Locate the cell with the specified text and output its (X, Y) center coordinate. 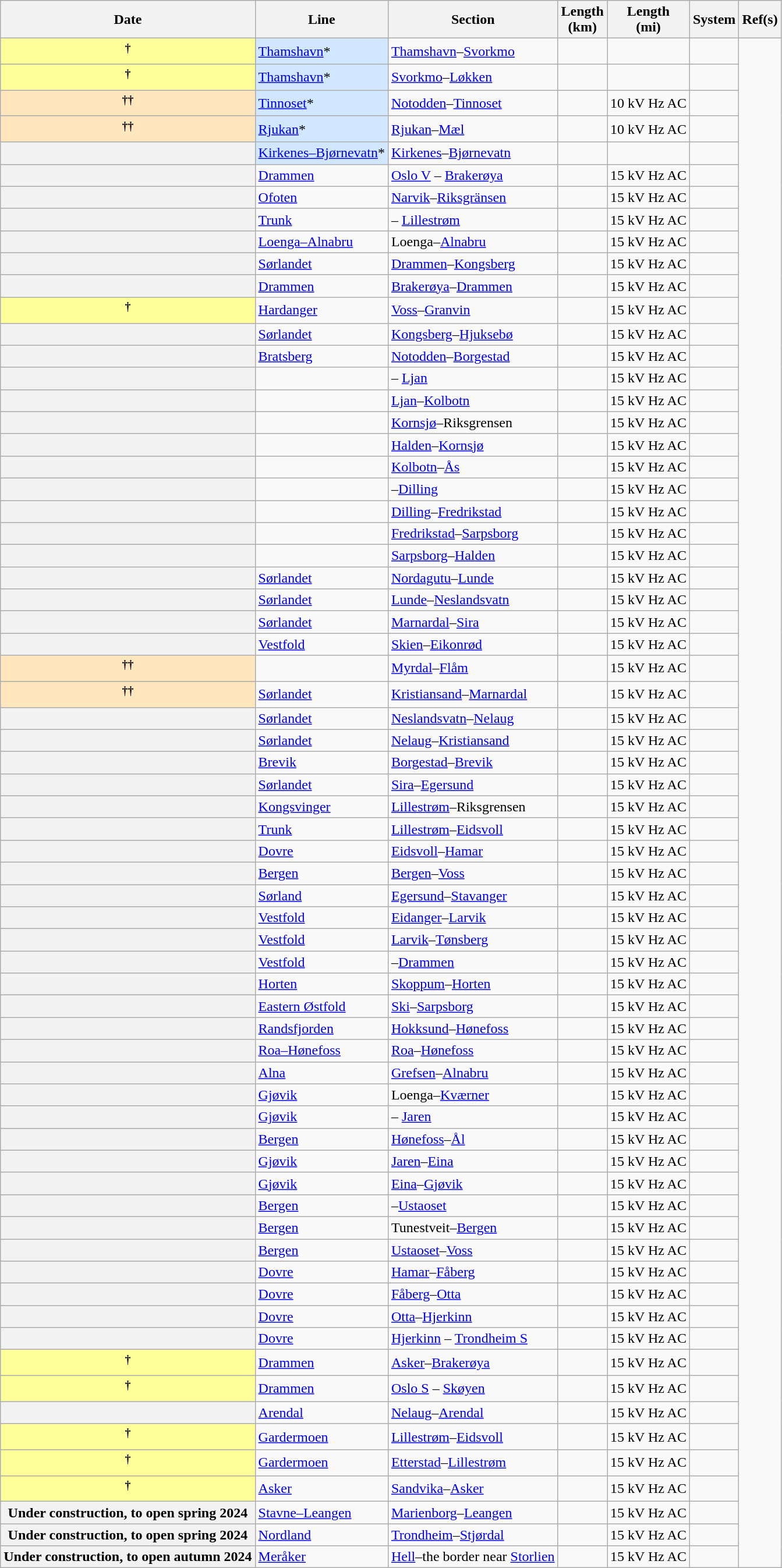
Kirkenes–Bjørnevatn (473, 153)
Kolbotn–Ås (473, 467)
Length(mi) (648, 20)
Rjukan* (321, 129)
Ofoten (321, 197)
Jaren–Eina (473, 1161)
Sørland (321, 896)
Marienborg–Leangen (473, 1513)
Section (473, 20)
Dilling–Fredrikstad (473, 512)
Halden–Kornsjø (473, 445)
– Lillestrøm (473, 219)
Eina–Gjøvik (473, 1183)
Notodden–Borgestad (473, 356)
Marnardal–Sira (473, 622)
Bratsberg (321, 356)
Brevik (321, 762)
Nelaug–Arendal (473, 1413)
Under construction, to open autumn 2024 (128, 1557)
Hjerkinn – Trondheim S (473, 1339)
Nordagutu–Lunde (473, 578)
Hamar–Fåberg (473, 1272)
Nelaug–Kristiansand (473, 740)
Asker (321, 1489)
Etterstad–Lillestrøm (473, 1463)
Borgestad–Brevik (473, 762)
Larvik–Tønsberg (473, 940)
Drammen–Kongsberg (473, 264)
Fredrikstad–Sarpsborg (473, 534)
Hønefoss–Ål (473, 1139)
Voss–Granvin (473, 310)
Nordland (321, 1535)
Date (128, 20)
–Dilling (473, 489)
Eidanger–Larvik (473, 918)
Svorkmo–Løkken (473, 77)
Hokksund–Hønefoss (473, 1028)
–Ustaoset (473, 1205)
Egersund–Stavanger (473, 896)
Oslo V – Brakerøya (473, 175)
– Jaren (473, 1117)
Brakerøya–Drammen (473, 286)
Fåberg–Otta (473, 1294)
Skien–Eikonrød (473, 644)
Kongsvinger (321, 807)
Ref(s) (760, 20)
Kongsberg–Hjuksebø (473, 334)
Trondheim–Stjørdal (473, 1535)
Hardanger (321, 310)
Randsfjorden (321, 1028)
Neslandsvatn–Nelaug (473, 718)
Rjukan–Mæl (473, 129)
Horten (321, 984)
Stavne–Leangen (321, 1513)
Grefsen–Alnabru (473, 1073)
Bergen–Voss (473, 874)
Asker–Brakerøya (473, 1363)
Sira–Egersund (473, 785)
Lunde–Neslandsvatn (473, 600)
–Drammen (473, 962)
Ustaoset–Voss (473, 1250)
Ski–Sarpsborg (473, 1006)
System (714, 20)
Ljan–Kolbotn (473, 400)
Sarpsborg–Halden (473, 556)
– Ljan (473, 378)
Otta–Hjerkinn (473, 1317)
Notodden–Tinnoset (473, 104)
Sandvika–Asker (473, 1489)
Tunestveit–Bergen (473, 1228)
Oslo S – Skøyen (473, 1389)
Lillestrøm–Riksgrensen (473, 807)
Thamshavn–Svorkmo (473, 51)
Tinnoset* (321, 104)
Line (321, 20)
Arendal (321, 1413)
Kornsjø–Riksgrensen (473, 423)
Myrdal–Flåm (473, 668)
Kristiansand–Marnardal (473, 695)
Length(km) (582, 20)
Loenga–Kværner (473, 1095)
Skoppum–Horten (473, 984)
Narvik–Riksgränsen (473, 197)
Kirkenes–Bjørnevatn* (321, 153)
Alna (321, 1073)
Eastern Østfold (321, 1006)
Hell–the border near Storlien (473, 1557)
Eidsvoll–Hamar (473, 851)
Meråker (321, 1557)
